Extract the [X, Y] coordinate from the center of the cell holding the provided text.  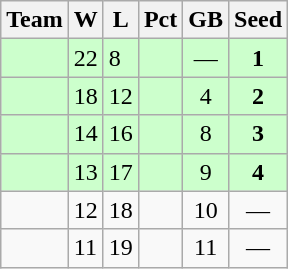
19 [120, 248]
14 [86, 134]
16 [120, 134]
Seed [258, 20]
Team [35, 20]
2 [258, 96]
L [120, 20]
13 [86, 172]
9 [206, 172]
1 [258, 58]
17 [120, 172]
10 [206, 210]
W [86, 20]
GB [206, 20]
22 [86, 58]
Pct [160, 20]
3 [258, 134]
